Capture the cell that displays the provided text and extract its [x, y] central coordinate. 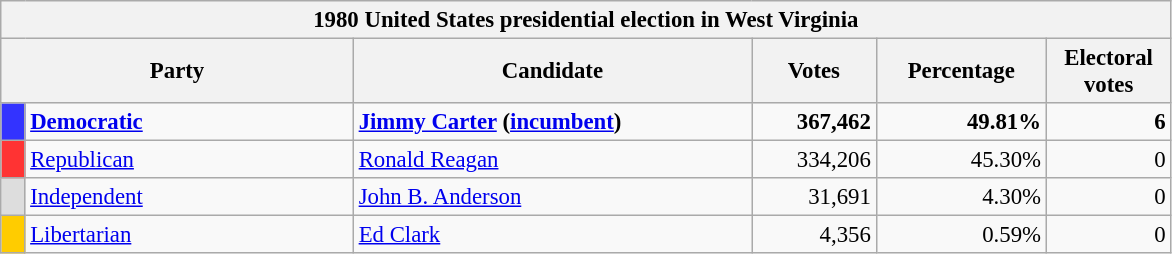
Percentage [961, 72]
45.30% [961, 160]
Ed Clark [552, 235]
4.30% [961, 197]
Electoral votes [1108, 72]
Party [178, 72]
31,691 [814, 197]
Libertarian [189, 235]
Democratic [189, 122]
Candidate [552, 72]
Jimmy Carter (incumbent) [552, 122]
49.81% [961, 122]
367,462 [814, 122]
John B. Anderson [552, 197]
Independent [189, 197]
0.59% [961, 235]
Votes [814, 72]
6 [1108, 122]
334,206 [814, 160]
1980 United States presidential election in West Virginia [586, 20]
Ronald Reagan [552, 160]
Republican [189, 160]
4,356 [814, 235]
